Return the (x, y) coordinate for the center point of the cell that contains the specified text.  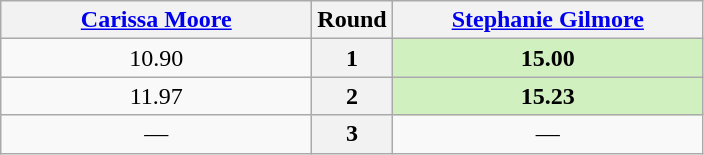
3 (352, 134)
10.90 (156, 58)
Stephanie Gilmore (548, 20)
Round (352, 20)
15.23 (548, 96)
11.97 (156, 96)
1 (352, 58)
15.00 (548, 58)
2 (352, 96)
Carissa Moore (156, 20)
